Provide the (x, y) coordinate of the cell's center where the given text is located.  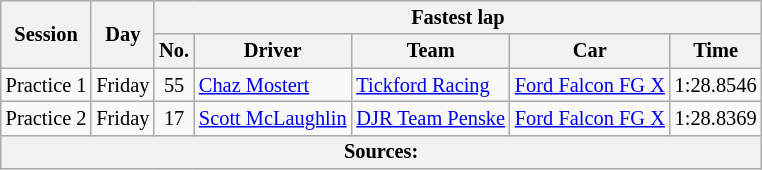
Chaz Mostert (272, 85)
Practice 2 (46, 118)
17 (174, 118)
Team (430, 51)
Sources: (382, 152)
1:28.8369 (716, 118)
55 (174, 85)
Fastest lap (458, 17)
Driver (272, 51)
Time (716, 51)
Car (590, 51)
DJR Team Penske (430, 118)
Day (122, 34)
Practice 1 (46, 85)
Session (46, 34)
Tickford Racing (430, 85)
1:28.8546 (716, 85)
No. (174, 51)
Scott McLaughlin (272, 118)
